Return the (x, y) coordinate for the center point of the cell that contains the specified text.  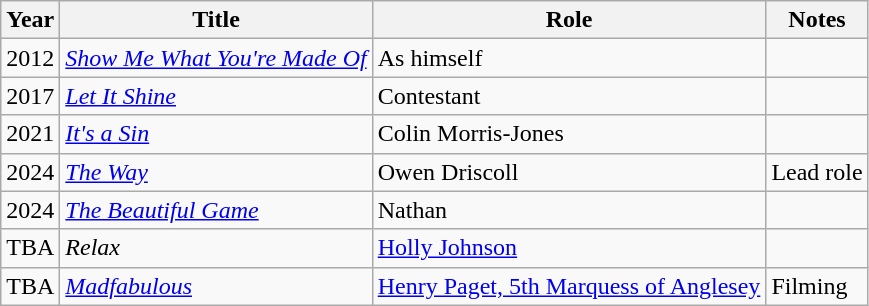
It's a Sin (216, 134)
Madfabulous (216, 286)
Lead role (817, 172)
2021 (30, 134)
Owen Driscoll (569, 172)
Show Me What You're Made Of (216, 58)
The Beautiful Game (216, 210)
2012 (30, 58)
Relax (216, 248)
Holly Johnson (569, 248)
Year (30, 20)
Henry Paget, 5th Marquess of Anglesey (569, 286)
2017 (30, 96)
Let It Shine (216, 96)
The Way (216, 172)
Colin Morris-Jones (569, 134)
Notes (817, 20)
Filming (817, 286)
Title (216, 20)
Contestant (569, 96)
Nathan (569, 210)
Role (569, 20)
As himself (569, 58)
